Find where the given text appears and provide that cell's center as [X, Y] coordinate. 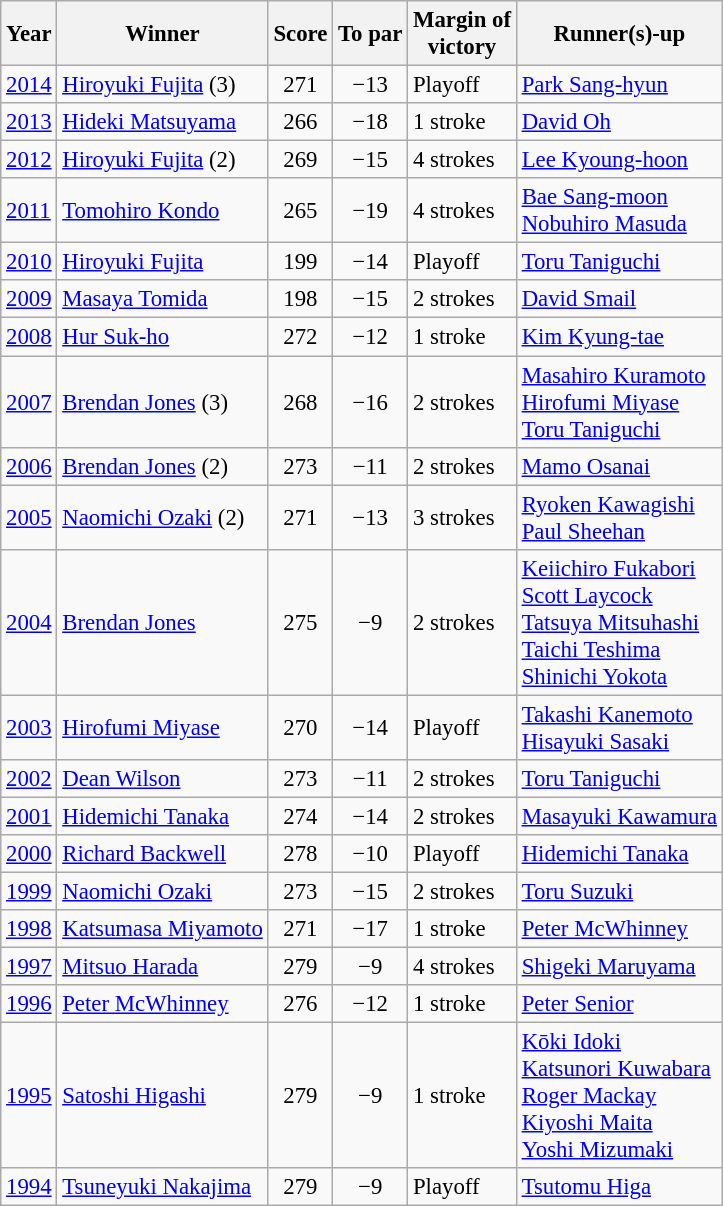
Masahiro Kuramoto Hirofumi Miyase Toru Taniguchi [619, 402]
276 [300, 1004]
Hiroyuki Fujita (3) [162, 85]
278 [300, 854]
1994 [29, 1187]
1997 [29, 967]
David Smail [619, 299]
2006 [29, 466]
1999 [29, 891]
Hiroyuki Fujita (2) [162, 160]
−10 [370, 854]
2009 [29, 299]
Runner(s)-up [619, 34]
David Oh [619, 122]
Winner [162, 34]
Naomichi Ozaki (2) [162, 518]
Ryoken Kawagishi Paul Sheehan [619, 518]
Masaya Tomida [162, 299]
Brendan Jones (3) [162, 402]
−16 [370, 402]
Peter Senior [619, 1004]
Tsutomu Higa [619, 1187]
3 strokes [462, 518]
Masayuki Kawamura [619, 816]
268 [300, 402]
270 [300, 728]
2004 [29, 622]
Dean Wilson [162, 779]
2001 [29, 816]
To par [370, 34]
Kōki Idoki Katsunori Kuwabara Roger Mackay Kiyoshi Maita Yoshi Mizumaki [619, 1096]
Brendan Jones (2) [162, 466]
1995 [29, 1096]
2014 [29, 85]
Kim Kyung-tae [619, 337]
269 [300, 160]
Tsuneyuki Nakajima [162, 1187]
Lee Kyoung-hoon [619, 160]
Satoshi Higashi [162, 1096]
2003 [29, 728]
266 [300, 122]
Tomohiro Kondo [162, 210]
198 [300, 299]
Katsumasa Miyamoto [162, 929]
2011 [29, 210]
2005 [29, 518]
2002 [29, 779]
Hiroyuki Fujita [162, 262]
265 [300, 210]
Bae Sang-moon Nobuhiro Masuda [619, 210]
1996 [29, 1004]
Toru Suzuki [619, 891]
Naomichi Ozaki [162, 891]
Score [300, 34]
2000 [29, 854]
−17 [370, 929]
Keiichiro Fukabori Scott Laycock Tatsuya Mitsuhashi Taichi Teshima Shinichi Yokota [619, 622]
Hur Suk-ho [162, 337]
Hirofumi Miyase [162, 728]
272 [300, 337]
2008 [29, 337]
Takashi Kanemoto Hisayuki Sasaki [619, 728]
Margin ofvictory [462, 34]
2012 [29, 160]
274 [300, 816]
2007 [29, 402]
Shigeki Maruyama [619, 967]
Brendan Jones [162, 622]
Year [29, 34]
Mitsuo Harada [162, 967]
275 [300, 622]
Park Sang-hyun [619, 85]
2010 [29, 262]
199 [300, 262]
−18 [370, 122]
−19 [370, 210]
1998 [29, 929]
2013 [29, 122]
Richard Backwell [162, 854]
Mamo Osanai [619, 466]
Hideki Matsuyama [162, 122]
